Scan for the cell matching the given text and deliver its [x, y] coordinate at center. 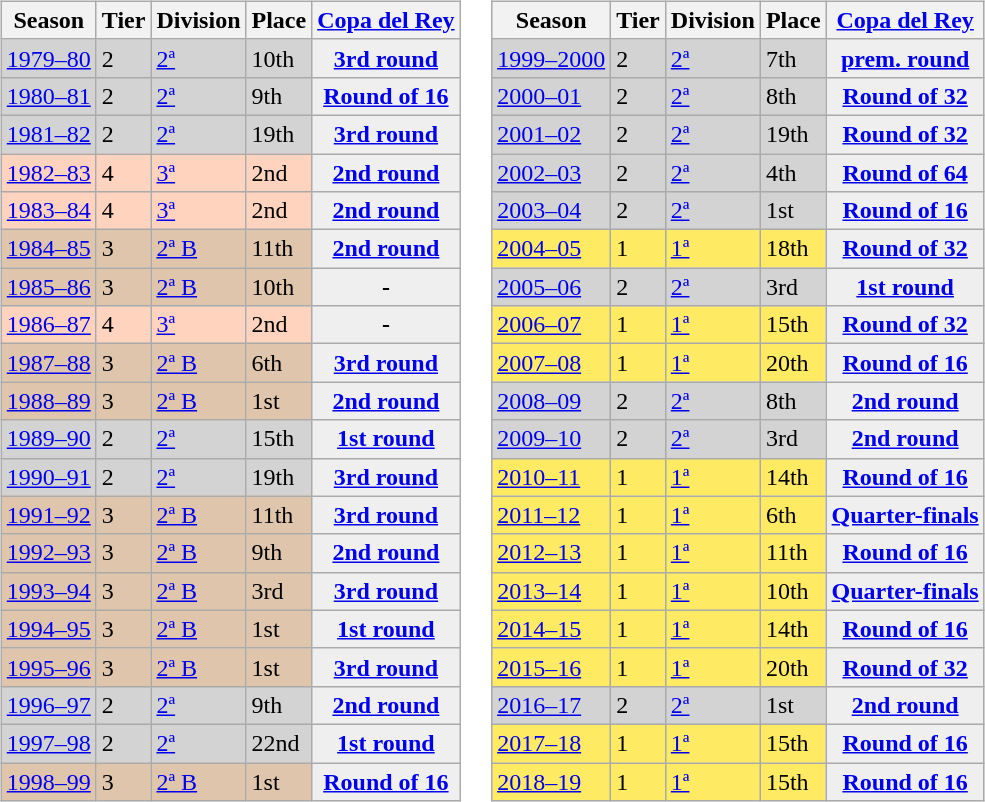
1992–93 [48, 553]
2018–19 [552, 781]
7th [793, 58]
1996–97 [48, 705]
1984–85 [48, 249]
1990–91 [48, 477]
2004–05 [552, 249]
1988–89 [48, 401]
2009–10 [552, 439]
2008–09 [552, 401]
1983–84 [48, 211]
2014–15 [552, 629]
1989–90 [48, 439]
1986–87 [48, 325]
prem. round [905, 58]
2011–12 [552, 515]
1985–86 [48, 287]
2006–07 [552, 325]
1981–82 [48, 134]
1982–83 [48, 173]
2016–17 [552, 705]
1998–99 [48, 781]
2017–18 [552, 743]
1994–95 [48, 629]
1995–96 [48, 667]
1991–92 [48, 515]
1979–80 [48, 58]
2000–01 [552, 96]
2001–02 [552, 134]
2003–04 [552, 211]
1987–88 [48, 363]
4th [793, 173]
22nd [279, 743]
2007–08 [552, 363]
1993–94 [48, 591]
Round of 64 [905, 173]
2015–16 [552, 667]
1980–81 [48, 96]
2010–11 [552, 477]
2005–06 [552, 287]
2013–14 [552, 591]
2002–03 [552, 173]
1999–2000 [552, 58]
2012–13 [552, 553]
1997–98 [48, 743]
18th [793, 249]
